Capture the cell that displays the provided text and extract its [x, y] central coordinate. 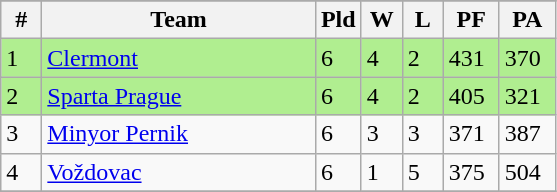
Voždovac [179, 172]
387 [527, 134]
PA [527, 20]
321 [527, 96]
# [22, 20]
Team [179, 20]
Sparta Prague [179, 96]
5 [422, 172]
PF [471, 20]
L [422, 20]
405 [471, 96]
431 [471, 58]
504 [527, 172]
Pld [338, 20]
375 [471, 172]
370 [527, 58]
W [382, 20]
Minyor Pernik [179, 134]
Clermont [179, 58]
371 [471, 134]
